Search for the cell housing the specified text and yield its [x, y] center coordinate. 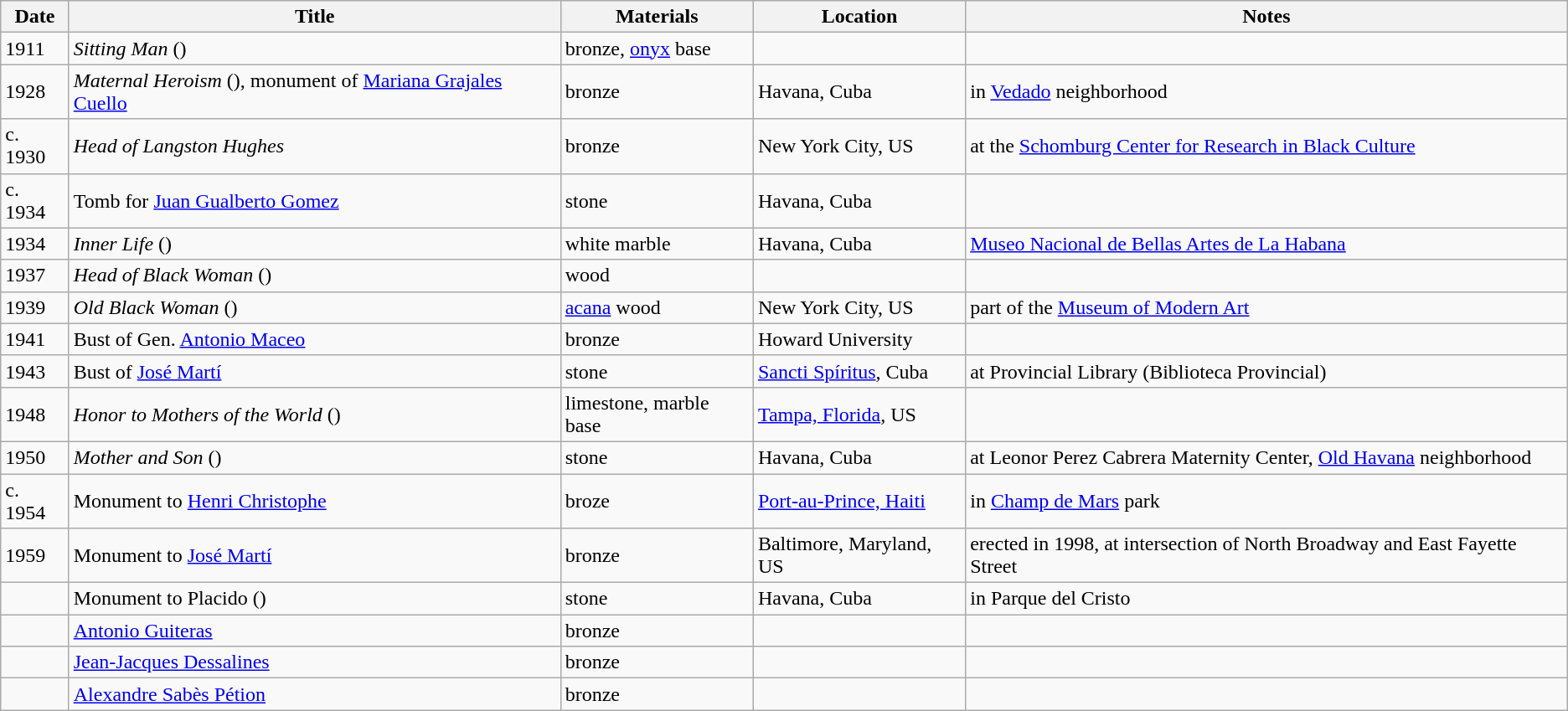
1948 [35, 414]
1928 [35, 92]
1934 [35, 244]
Bust of José Martí [315, 371]
Honor to Mothers of the World () [315, 414]
Jean-Jacques Dessalines [315, 662]
erected in 1998, at intersection of North Broadway and East Fayette Street [1266, 556]
Old Black Woman () [315, 307]
white marble [657, 244]
Howard University [859, 339]
at Provincial Library (Biblioteca Provincial) [1266, 371]
at Leonor Perez Cabrera Maternity Center, Old Havana neighborhood [1266, 457]
Monument to José Martí [315, 556]
in Champ de Mars park [1266, 501]
Monument to Henri Christophe [315, 501]
Tampa, Florida, US [859, 414]
Notes [1266, 17]
Museo Nacional de Bellas Artes de La Habana [1266, 244]
broze [657, 501]
c. 1934 [35, 201]
c. 1954 [35, 501]
part of the Museum of Modern Art [1266, 307]
1937 [35, 276]
in Vedado neighborhood [1266, 92]
Port-au-Prince, Haiti [859, 501]
Inner Life () [315, 244]
Maternal Heroism (), monument of Mariana Grajales Cuello [315, 92]
Monument to Placido () [315, 599]
Sitting Man () [315, 49]
1943 [35, 371]
bronze, onyx base [657, 49]
Head of Black Woman () [315, 276]
1941 [35, 339]
Tomb for Juan Gualberto Gomez [315, 201]
limestone, marble base [657, 414]
Title [315, 17]
1950 [35, 457]
acana wood [657, 307]
Location [859, 17]
c. 1930 [35, 146]
wood [657, 276]
Date [35, 17]
Baltimore, Maryland, US [859, 556]
Materials [657, 17]
Mother and Son () [315, 457]
in Parque del Cristo [1266, 599]
Alexandre Sabès Pétion [315, 694]
1911 [35, 49]
Head of Langston Hughes [315, 146]
1959 [35, 556]
Sancti Spíritus, Cuba [859, 371]
1939 [35, 307]
Antonio Guiteras [315, 631]
Bust of Gen. Antonio Maceo [315, 339]
at the Schomburg Center for Research in Black Culture [1266, 146]
